Provide the [x, y] coordinate of the cell's center where the given text is located.  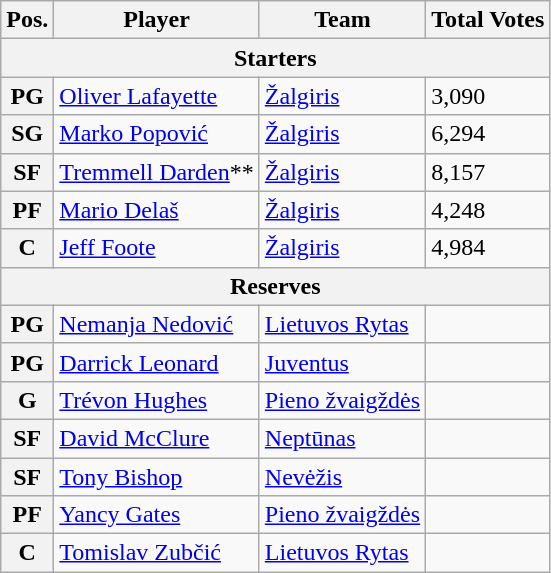
Reserves [276, 286]
3,090 [488, 96]
Trévon Hughes [156, 400]
Starters [276, 58]
Tomislav Zubčić [156, 553]
Darrick Leonard [156, 362]
8,157 [488, 172]
David McClure [156, 438]
G [28, 400]
Jeff Foote [156, 248]
4,248 [488, 210]
Total Votes [488, 20]
Oliver Lafayette [156, 96]
SG [28, 134]
Player [156, 20]
Tremmell Darden** [156, 172]
Tony Bishop [156, 477]
Neptūnas [342, 438]
Mario Delaš [156, 210]
6,294 [488, 134]
Nemanja Nedović [156, 324]
Yancy Gates [156, 515]
4,984 [488, 248]
Juventus [342, 362]
Team [342, 20]
Nevėžis [342, 477]
Pos. [28, 20]
Marko Popović [156, 134]
